From the cell containing the given text, extract its center point as (X, Y) coordinate. 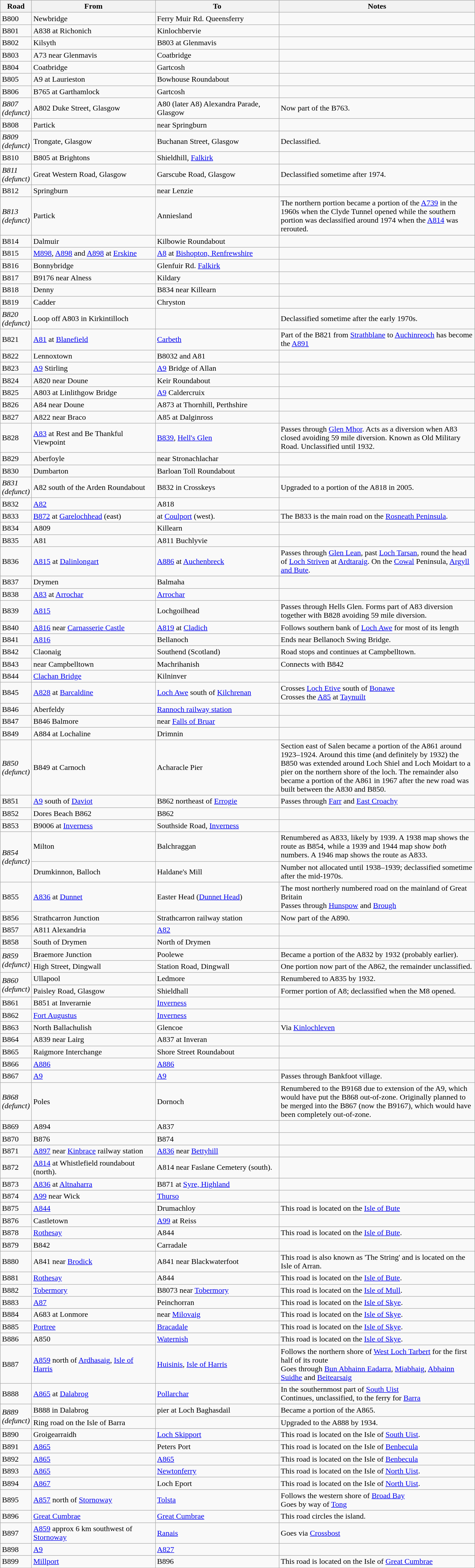
B864 (16, 1040)
Carbeth (217, 340)
Loch Awe south of Kilchrenan (217, 693)
Aberfoyle (93, 459)
B867 (16, 1076)
A9 Bridge of Allan (217, 368)
Bellanoch (217, 640)
Glenfuir Rd. Falkirk (217, 266)
A837 (217, 1126)
A884 at Lochaline (93, 734)
Tolsta (217, 1500)
Declassified sometime after the early 1970s. (377, 318)
Bowhouse Roundabout (217, 79)
B866 (16, 1064)
Loop off A803 in Kirkintilloch (93, 318)
Follows the western shore of Broad BayGoes by way of Tong (377, 1500)
A815 (93, 611)
Passes through Glen Lean, past Loch Tarsan, round the head of Loch Striven at Ardtaraig. On the Cowal Peninsula, Argyll and Bute. (377, 561)
Haldane's Mill (217, 871)
B859 (defunct) (16, 961)
Dalmuir (93, 241)
Connects with B842 (377, 664)
Ends near Bellanoch Swing Bridge. (377, 640)
Portree (93, 1327)
Loch Eport (217, 1483)
Dumbarton (93, 471)
A819 at Cladich (217, 627)
B801 (16, 31)
B851 (16, 801)
North of Drymen (217, 942)
Passes through Hells Glen. Forms part of A83 diversion together with B828 avoiding 59 mile diversion. (377, 611)
A841 near Brodick (93, 1262)
Shieldhall (217, 991)
Arrochar (217, 594)
A85 at Dalginross (217, 417)
Road stops and continues at Campbelltown. (377, 652)
B889 (defunct) (16, 1416)
Buchanan Street, Glasgow (217, 141)
Drumkinnon, Balloch (93, 871)
A818 (217, 504)
A803 at Linlithgow Bridge (93, 392)
B839 (16, 611)
B805 (16, 79)
A894 (93, 1126)
B849 at Carnoch (93, 768)
Ring road on the Isle of Barra (93, 1422)
This road is located on the Isle of Mull. (377, 1290)
A73 near Glenmavis (93, 55)
A839 near Lairg (93, 1040)
B888 (16, 1394)
A838 at Richonich (93, 31)
Part of the B821 from Strathblane to Auchinreoch has become the A891 (377, 340)
A81 at Blanefield (93, 340)
B871 (16, 1151)
Groigearraidh (93, 1435)
B824 (16, 380)
B808 (16, 125)
B858 (16, 942)
A809 (93, 528)
B865 (16, 1052)
B860 (defunct) (16, 985)
B863 (16, 1027)
B851 at Inverarnie (93, 1003)
B812 (16, 191)
B9006 at Inverness (93, 826)
Strathcarron Junction (93, 918)
North Ballachulish (93, 1027)
A83 at Rest and Be Thankful Viewpoint (93, 438)
Shieldhill, Falkirk (217, 158)
Kilsyth (93, 43)
Station Road, Dingwall (217, 967)
B832 (16, 504)
B880 (16, 1262)
Peters Port (217, 1447)
Became a portion of the A832 by 1932 (probably earlier). (377, 954)
Goes via Crossbost (377, 1533)
near Milovaig (217, 1315)
Newbridge (93, 19)
Shore Street Roundabout (217, 1052)
near Lenzie (217, 191)
Lennoxtown (93, 356)
A80 (later A8) Alexandra Parade, Glasgow (217, 108)
Raigmore Interchange (93, 1052)
B830 (16, 471)
B816 (16, 266)
B831 (defunct) (16, 488)
B849 (16, 734)
Ullapool (93, 979)
B834 (16, 528)
Clachan Bridge (93, 676)
Balchraggan (217, 846)
Bonnybridge (93, 266)
Garscube Road, Glasgow (217, 174)
B868 (defunct) (16, 1102)
Paisley Road, Glasgow (93, 991)
From (93, 6)
Passes through Glen Mhor. Acts as a diversion when A83 closed avoiding 59 mile diversion. Known as Old Military Road. Unclassified until 1932. (377, 438)
Rannoch railway station (217, 709)
B841 (16, 640)
A827 (217, 1549)
A811 Buchlyvie (217, 541)
Acharacle Pier (217, 768)
A859 approx 6 km southwest of Stornoway (93, 1533)
B9176 near Alness (93, 278)
A802 Duke Street, Glasgow (93, 108)
Declassified. (377, 141)
B861 (16, 1003)
B888 in Dalabrog (93, 1410)
A8 at Bishopton, Renfrewshire (217, 253)
B823 (16, 368)
B835 (16, 541)
A886 at Auchenbreck (217, 561)
B871 at Syre, Highland (217, 1184)
Strathcarron railway station (217, 918)
Killearn (217, 528)
Milton (93, 846)
Anniesland (217, 216)
Lochgoilhead (217, 611)
Fort Augustus (93, 1015)
Easter Head (Dunnet Head) (217, 897)
Upgraded to a portion of the A818 in 2005. (377, 488)
A81 (93, 541)
B818 (16, 290)
B822 (16, 356)
B855 (16, 897)
A820 near Doune (93, 380)
Kildary (217, 278)
B891 (16, 1447)
Poolewe (217, 954)
A837 at Inveran (217, 1040)
Kinlochbervie (217, 31)
Machrihanish (217, 664)
Became a portion of the A865. (377, 1410)
Barloan Toll Roundabout (217, 471)
A9 Stirling (93, 368)
B834 near Killearn (217, 290)
B810 (16, 158)
A828 at Barcaldine (93, 693)
B821 (16, 340)
Glencoe (217, 1027)
B838 (16, 594)
Cadder (93, 302)
B887 (16, 1364)
A99 at Reiss (217, 1221)
Chryston (217, 302)
Tobermory (93, 1290)
Trongate, Glasgow (93, 141)
Upgraded to the A888 by 1934. (377, 1422)
B813 (defunct) (16, 216)
Passes through Farr and East Croachy (377, 801)
A9 south of Daviot (93, 801)
Former portion of A8; declassified when the M8 opened. (377, 991)
Great Western Road, Glasgow (93, 174)
M898, A898 and A898 at Erskine (93, 253)
Springburn (93, 191)
B846 Balmore (93, 722)
B827 (16, 417)
B857 (16, 930)
Castletown (93, 1221)
Ledmore (217, 979)
High Street, Dingwall (93, 967)
Via Kinlochleven (377, 1027)
B836 (16, 561)
Denny (93, 290)
The B833 is the main road on the Rosneath Peninsula. (377, 516)
B893 (16, 1471)
B846 (16, 709)
B845 (16, 693)
B843 (16, 664)
Loch Skipport (217, 1435)
B829 (16, 459)
A816 (93, 640)
Kilninver (217, 676)
A850 (93, 1339)
B878 (16, 1233)
Now part of the B763. (377, 108)
A836 near Bettyhill (217, 1151)
near Falls of Bruar (217, 722)
B892 (16, 1459)
Ferry Muir Rd. Queensferry (217, 19)
B765 at Garthamlock (93, 92)
Dores Beach B862 (93, 813)
Claonaig (93, 652)
Drimnin (217, 734)
The most northerly numbered road on the mainland of Great BritainPasses through Hunspow and Brough (377, 897)
A814 at Whistlefield roundabout (north). (93, 1168)
B825 (16, 392)
Bracadale (217, 1327)
B890 (16, 1435)
B833 (16, 516)
Aberfeldy (93, 709)
Balmaha (217, 582)
South of Drymen (93, 942)
A83 at Arrochar (93, 594)
Drymen (93, 582)
Dornoch (217, 1102)
B862 northeast of Errogie (217, 801)
B837 (16, 582)
A816 near Carnasserie Castle (93, 627)
B840 (16, 627)
near Stronachlachar (217, 459)
B819 (16, 302)
Carradale (217, 1245)
Drumachloy (217, 1209)
Thurso (217, 1196)
Follows southern bank of Loch Awe for most of its length (377, 627)
A841 near Blackwaterfoot (217, 1262)
A9 at Laurieston (93, 79)
A897 near Kinbrace railway station (93, 1151)
B8073 near Tobermory (217, 1290)
A811 Alexandria (93, 930)
Kilbowie Roundabout (217, 241)
A9 Caldercruix (217, 392)
B809 (defunct) (16, 141)
B807 (defunct) (16, 108)
B856 (16, 918)
B872 (16, 1168)
Road (16, 6)
A859 north of Ardhasaig, Isle of Harris (93, 1364)
Passes through Bankfoot village. (377, 1076)
near Springburn (217, 125)
B885 (16, 1327)
near Campbelltown (93, 664)
B804 (16, 67)
B820 (defunct) (16, 318)
This road is located on the Isle of Great Cumbrae (377, 1562)
A82 south of the Arden Roundabout (93, 488)
B870 (16, 1139)
A873 at Thornhill, Perthshire (217, 405)
Newtonferry (217, 1471)
B802 (16, 43)
Southside Road, Inverness (217, 826)
B899 (16, 1562)
A99 near Wick (93, 1196)
B847 (16, 722)
A867 (93, 1483)
B872 at Garelochhead (east) (93, 516)
A857 north of Stornoway (93, 1500)
B805 at Brightons (93, 158)
B881 (16, 1278)
B832 in Crosskeys (217, 488)
A836 at Dunnet (93, 897)
B850 (defunct) (16, 768)
B815 (16, 253)
Keir Roundabout (217, 380)
A815 at Dalinlongart (93, 561)
A865 at Dalabrog (93, 1394)
This road is also known as 'The String' and is located on the Isle of Arran. (377, 1262)
B814 (16, 241)
Crosses Loch Etive south of BonaweCrosses the A85 at Taynuilt (377, 693)
B852 (16, 813)
A836 at Altnaharra (93, 1184)
B828 (16, 438)
Millport (93, 1562)
This road is located on the Isle of Bute (377, 1209)
B803 at Glenmavis (217, 43)
B897 (16, 1533)
Now part of the A890. (377, 918)
Number not allocated until 1938–1939; declassified sometime after the mid-1970s. (377, 871)
Ranais (217, 1533)
B869 (16, 1126)
This road is located on the Isle of South Uist. (377, 1435)
In the southernmost part of South UistContinues, unclassified, to the ferry for Barra (377, 1394)
One portion now part of the A862, the remainder unclassified. (377, 967)
B844 (16, 676)
Waternish (217, 1339)
A822 near Braco (93, 417)
B8032 and A81 (217, 356)
B894 (16, 1483)
A683 at Lonmore (93, 1315)
B806 (16, 92)
Declassified sometime after 1974. (377, 174)
B879 (16, 1245)
B886 (16, 1339)
Notes (377, 6)
B895 (16, 1500)
B826 (16, 405)
B817 (16, 278)
B873 (16, 1184)
B883 (16, 1302)
B811 (defunct) (16, 174)
Peinchorran (217, 1302)
A84 near Doune (93, 405)
B875 (16, 1209)
B800 (16, 19)
B884 (16, 1315)
This road circles the island. (377, 1516)
Poles (93, 1102)
Huisinis, Isle of Harris (217, 1364)
B853 (16, 826)
B882 (16, 1290)
A87 (93, 1302)
B803 (16, 55)
Pollarchar (217, 1394)
B854 (defunct) (16, 857)
A814 near Faslane Cemetery (south). (217, 1168)
Southend (Scotland) (217, 652)
B839, Hell's Glen (217, 438)
To (217, 6)
pier at Loch Baghasdail (217, 1410)
Renumbered to A835 by 1932. (377, 979)
at Coulport (west). (217, 516)
B898 (16, 1549)
Braemore Junction (93, 954)
